Provide the [X, Y] coordinate of the cell's center where the given text is located.  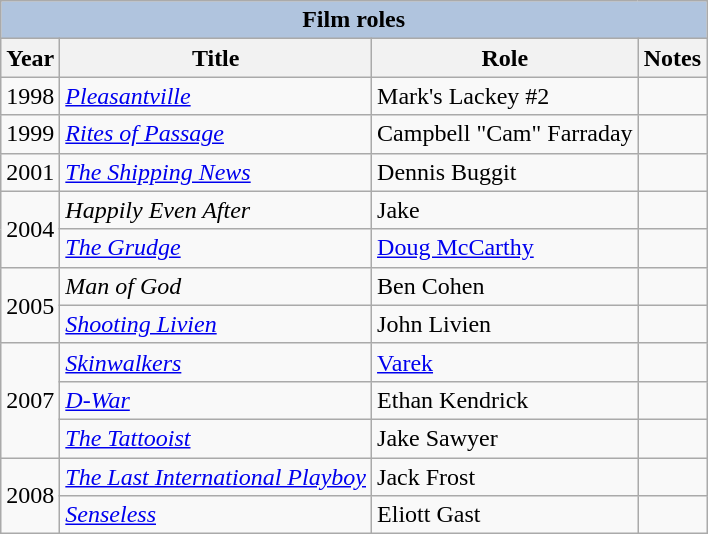
Happily Even After [216, 210]
2005 [30, 305]
2007 [30, 400]
2008 [30, 496]
Pleasantville [216, 96]
1998 [30, 96]
Role [506, 58]
2004 [30, 229]
Jake Sawyer [506, 438]
Ben Cohen [506, 286]
Skinwalkers [216, 362]
Varek [506, 362]
Dennis Buggit [506, 172]
Mark's Lackey #2 [506, 96]
D-War [216, 400]
Eliott Gast [506, 515]
Title [216, 58]
1999 [30, 134]
Shooting Livien [216, 324]
2001 [30, 172]
Ethan Kendrick [506, 400]
Man of God [216, 286]
Doug McCarthy [506, 248]
Jack Frost [506, 477]
Rites of Passage [216, 134]
Year [30, 58]
The Shipping News [216, 172]
The Last International Playboy [216, 477]
Notes [672, 58]
Campbell "Cam" Farraday [506, 134]
Film roles [354, 20]
The Tattooist [216, 438]
Jake [506, 210]
Senseless [216, 515]
The Grudge [216, 248]
John Livien [506, 324]
